Search for the cell housing the specified text and yield its (X, Y) center coordinate. 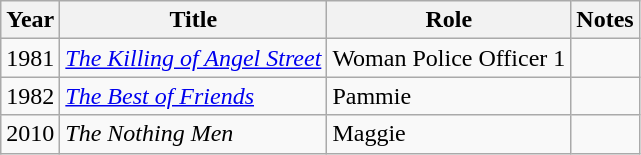
The Nothing Men (194, 134)
The Killing of Angel Street (194, 58)
Maggie (449, 134)
Title (194, 20)
1981 (30, 58)
Notes (605, 20)
Pammie (449, 96)
2010 (30, 134)
Woman Police Officer 1 (449, 58)
Year (30, 20)
Role (449, 20)
The Best of Friends (194, 96)
1982 (30, 96)
